Locate the cell with the specified text and output its [X, Y] center coordinate. 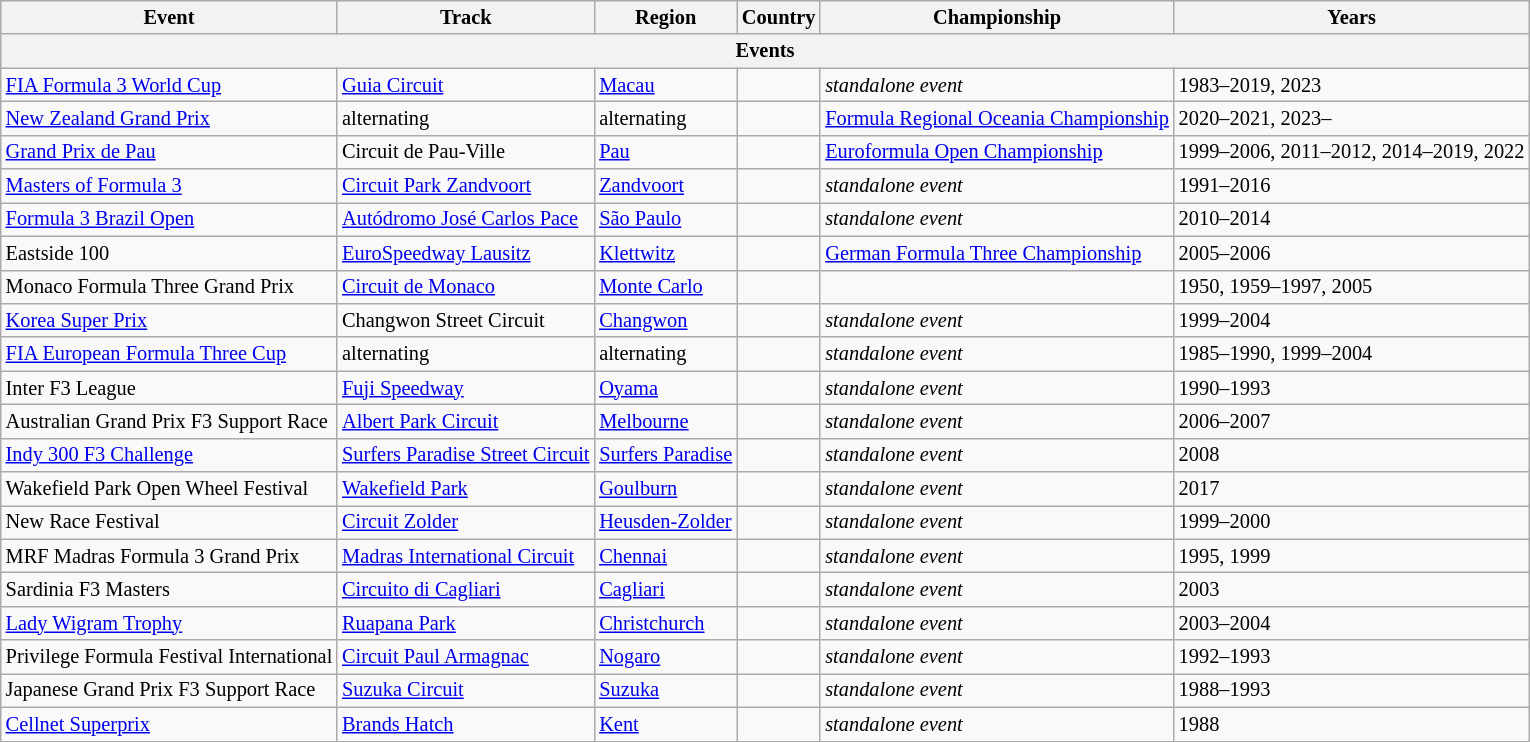
Christchurch [666, 623]
1990–1993 [1352, 388]
1988–1993 [1352, 690]
2008 [1352, 455]
Brands Hatch [466, 724]
2003–2004 [1352, 623]
Guia Circuit [466, 85]
2020–2021, 2023– [1352, 118]
2017 [1352, 489]
1995, 1999 [1352, 556]
Changwon Street Circuit [466, 320]
Lady Wigram Trophy [169, 623]
Years [1352, 17]
Monte Carlo [666, 287]
1999–2006, 2011–2012, 2014–2019, 2022 [1352, 152]
Fuji Speedway [466, 388]
Circuit Zolder [466, 522]
São Paulo [666, 219]
Masters of Formula 3 [169, 186]
Grand Prix de Pau [169, 152]
Kent [666, 724]
1983–2019, 2023 [1352, 85]
Wakefield Park Open Wheel Festival [169, 489]
2003 [1352, 589]
Eastside 100 [169, 253]
EuroSpeedway Lausitz [466, 253]
Changwon [666, 320]
Zandvoort [666, 186]
Region [666, 17]
Country [778, 17]
Autódromo José Carlos Pace [466, 219]
1950, 1959–1997, 2005 [1352, 287]
Formula 3 Brazil Open [169, 219]
Heusden-Zolder [666, 522]
1985–1990, 1999–2004 [1352, 354]
2005–2006 [1352, 253]
Australian Grand Prix F3 Support Race [169, 421]
2006–2007 [1352, 421]
Madras International Circuit [466, 556]
Chennai [666, 556]
Suzuka Circuit [466, 690]
1999–2004 [1352, 320]
Korea Super Prix [169, 320]
1988 [1352, 724]
1992–1993 [1352, 657]
Circuito di Cagliari [466, 589]
Inter F3 League [169, 388]
Macau [666, 85]
Event [169, 17]
Surfers Paradise [666, 455]
1999–2000 [1352, 522]
Nogaro [666, 657]
Formula Regional Oceania Championship [996, 118]
German Formula Three Championship [996, 253]
Oyama [666, 388]
Euroformula Open Championship [996, 152]
Monaco Formula Three Grand Prix [169, 287]
Sardinia F3 Masters [169, 589]
Surfers Paradise Street Circuit [466, 455]
Circuit Park Zandvoort [466, 186]
New Zealand Grand Prix [169, 118]
Indy 300 F3 Challenge [169, 455]
Suzuka [666, 690]
MRF Madras Formula 3 Grand Prix [169, 556]
Cagliari [666, 589]
Circuit Paul Armagnac [466, 657]
2010–2014 [1352, 219]
Cellnet Superprix [169, 724]
Wakefield Park [466, 489]
Ruapana Park [466, 623]
Japanese Grand Prix F3 Support Race [169, 690]
Events [766, 51]
Championship [996, 17]
Circuit de Monaco [466, 287]
Albert Park Circuit [466, 421]
FIA European Formula Three Cup [169, 354]
1991–2016 [1352, 186]
Privilege Formula Festival International [169, 657]
New Race Festival [169, 522]
Goulburn [666, 489]
Track [466, 17]
Klettwitz [666, 253]
Circuit de Pau-Ville [466, 152]
FIA Formula 3 World Cup [169, 85]
Pau [666, 152]
Melbourne [666, 421]
